Locate the cell with the specified text and output its [x, y] center coordinate. 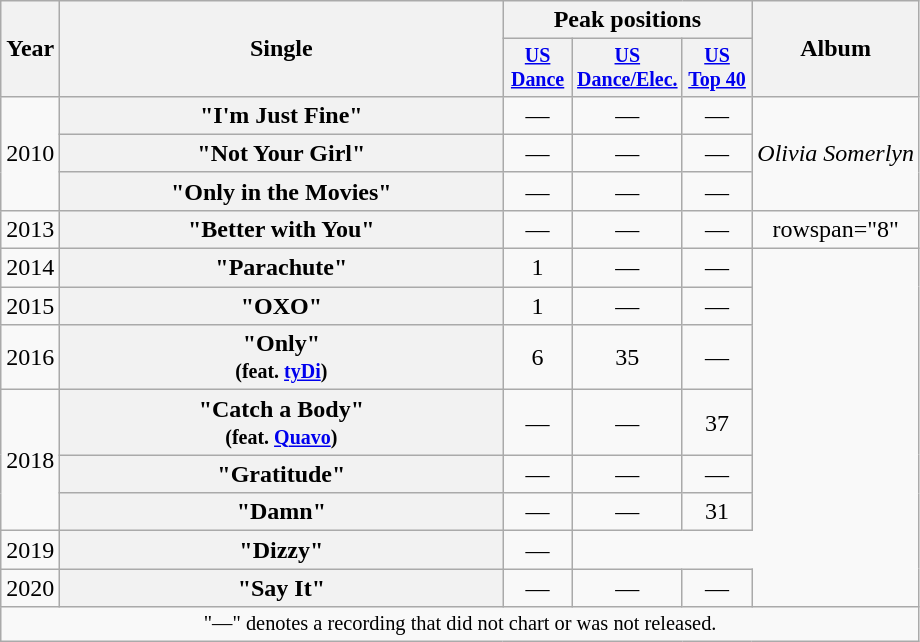
"Only in the Movies" [282, 191]
Peak positions [628, 20]
6 [538, 358]
"Only" (feat. tyDi) [282, 358]
"Damn" [282, 512]
Year [30, 49]
2018 [30, 460]
US Top 40 [716, 68]
rowspan="8" [836, 229]
2016 [30, 358]
"Parachute" [282, 268]
2020 [30, 588]
"Catch a Body" (feat. Quavo) [282, 422]
2015 [30, 306]
2010 [30, 153]
"OXO" [282, 306]
Album [836, 49]
"Say It" [282, 588]
"Dizzy" [282, 550]
"Not Your Girl" [282, 153]
"Better with You" [282, 229]
"Gratitude" [282, 474]
US Dance/Elec. [627, 68]
2013 [30, 229]
31 [716, 512]
Olivia Somerlyn [836, 153]
2014 [30, 268]
"—" denotes a recording that did not chart or was not released. [460, 624]
Single [282, 49]
US Dance [538, 68]
"I'm Just Fine" [282, 115]
2019 [30, 550]
35 [627, 358]
37 [716, 422]
